Detect which cell encompasses the target text, then output its [x, y] center coordinate. 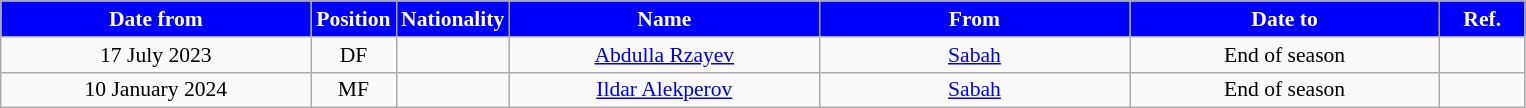
Name [664, 19]
Ref. [1482, 19]
Ildar Alekperov [664, 90]
From [974, 19]
Position [354, 19]
Date to [1285, 19]
DF [354, 55]
Nationality [452, 19]
Abdulla Rzayev [664, 55]
MF [354, 90]
17 July 2023 [156, 55]
10 January 2024 [156, 90]
Date from [156, 19]
